Pinpoint the cell where the given text exists, returning its [X, Y] midpoint coordinate. 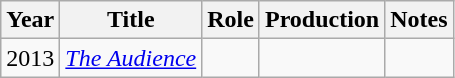
The Audience [131, 58]
Title [131, 20]
Year [30, 20]
Role [231, 20]
Production [322, 20]
Notes [419, 20]
2013 [30, 58]
